Detect which cell encompasses the target text, then output its [X, Y] center coordinate. 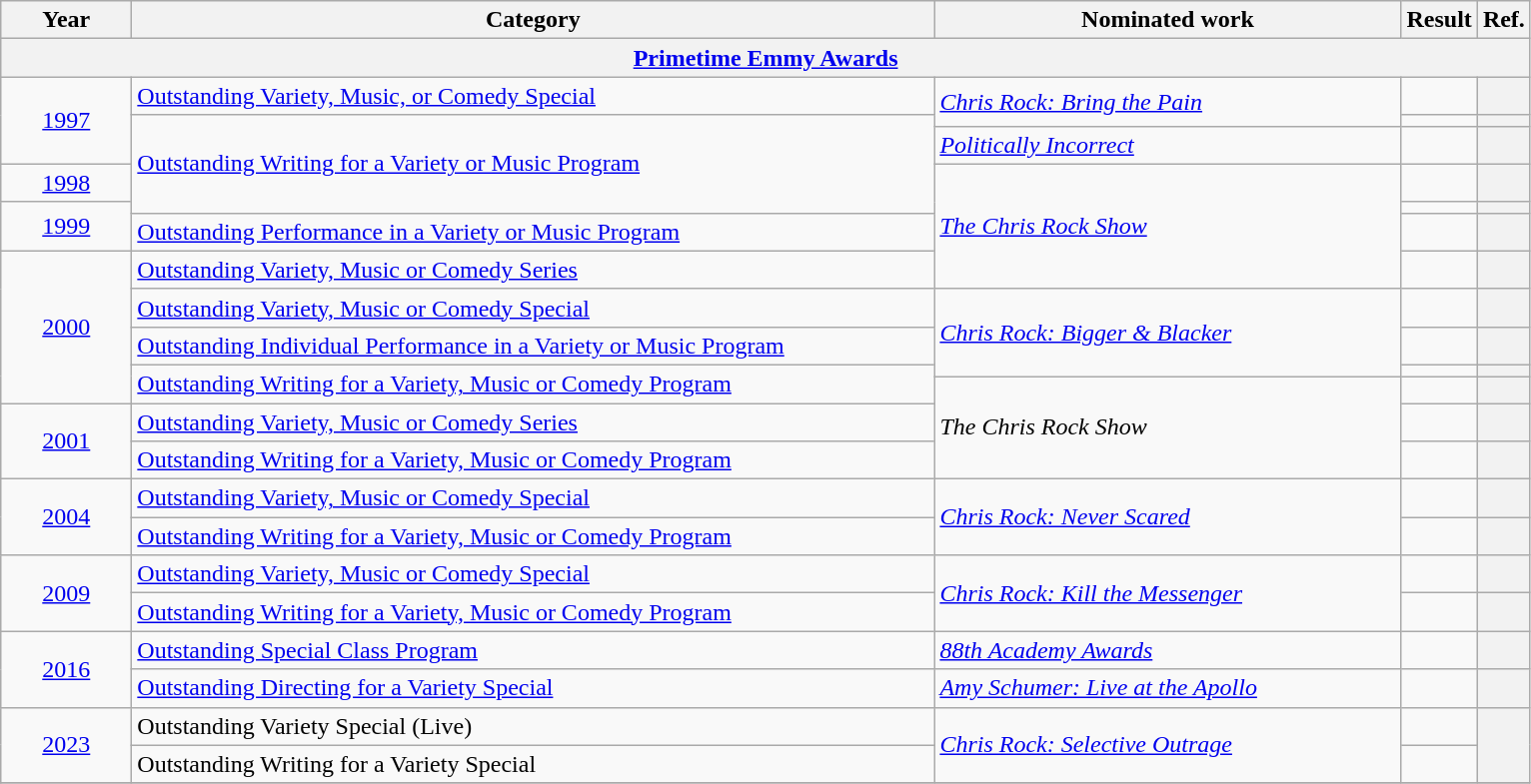
Primetime Emmy Awards [765, 58]
1999 [66, 226]
Chris Rock: Selective Outrage [1167, 745]
Politically Incorrect [1167, 145]
Outstanding Performance in a Variety or Music Program [534, 232]
Outstanding Variety Special (Live) [534, 726]
Nominated work [1167, 20]
Category [534, 20]
2001 [66, 441]
Chris Rock: Kill the Messenger [1167, 593]
2009 [66, 593]
Chris Rock: Bring the Pain [1167, 102]
Outstanding Special Class Program [534, 650]
Outstanding Writing for a Variety Special [534, 764]
2016 [66, 669]
Result [1439, 20]
Chris Rock: Never Scared [1167, 517]
Outstanding Directing for a Variety Special [534, 688]
88th Academy Awards [1167, 650]
2023 [66, 745]
Outstanding Individual Performance in a Variety or Music Program [534, 346]
Ref. [1503, 20]
1997 [66, 120]
2000 [66, 327]
Outstanding Writing for a Variety or Music Program [534, 164]
Year [66, 20]
Chris Rock: Bigger & Blacker [1167, 332]
Amy Schumer: Live at the Apollo [1167, 688]
Outstanding Variety, Music, or Comedy Special [534, 96]
2004 [66, 517]
1998 [66, 183]
